For the text-containing cell, return its midpoint in (x, y) coordinate format. 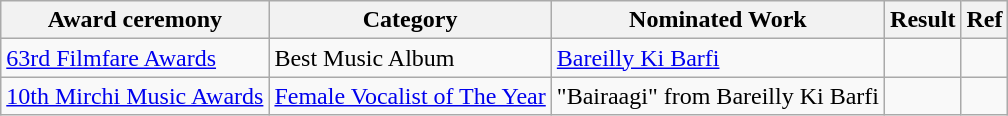
Category (410, 20)
Nominated Work (718, 20)
Ref (984, 20)
Bareilly Ki Barfi (718, 58)
63rd Filmfare Awards (135, 58)
Award ceremony (135, 20)
Result (923, 20)
Best Music Album (410, 58)
Female Vocalist of The Year (410, 96)
"Bairaagi" from Bareilly Ki Barfi (718, 96)
10th Mirchi Music Awards (135, 96)
